Pinpoint the cell where the given text exists, returning its [x, y] midpoint coordinate. 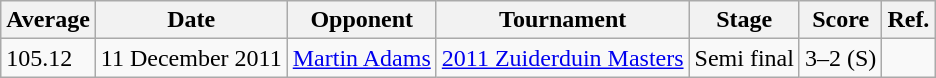
Score [840, 20]
Martin Adams [362, 58]
Stage [744, 20]
Average [48, 20]
3–2 (S) [840, 58]
Opponent [362, 20]
2011 Zuiderduin Masters [562, 58]
11 December 2011 [191, 58]
Tournament [562, 20]
Date [191, 20]
Semi final [744, 58]
Ref. [908, 20]
105.12 [48, 58]
